Detect which cell encompasses the target text, then output its [X, Y] center coordinate. 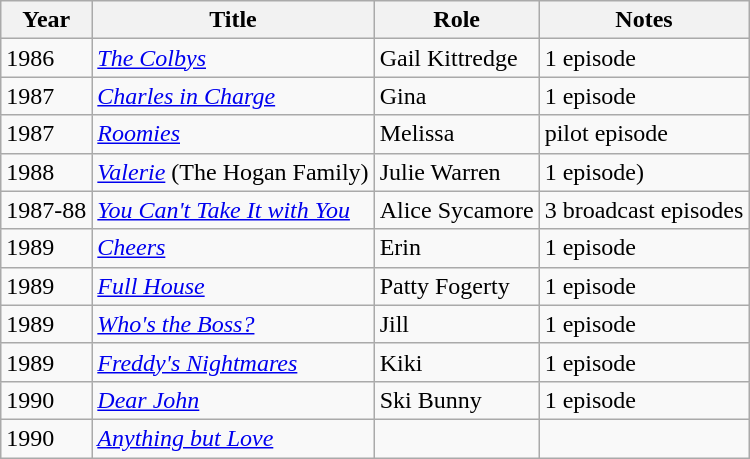
Ski Bunny [456, 400]
Role [456, 20]
The Colbys [233, 58]
Gail Kittredge [456, 58]
Charles in Charge [233, 96]
Full House [233, 286]
pilot episode [644, 134]
Freddy's Nightmares [233, 362]
1987-88 [46, 210]
Roomies [233, 134]
Gina [456, 96]
Who's the Boss? [233, 324]
Valerie (The Hogan Family) [233, 172]
Melissa [456, 134]
Alice Sycamore [456, 210]
Julie Warren [456, 172]
Erin [456, 248]
Cheers [233, 248]
3 broadcast episodes [644, 210]
1 episode) [644, 172]
Year [46, 20]
1986 [46, 58]
1988 [46, 172]
Jill [456, 324]
Patty Fogerty [456, 286]
You Can't Take It with You [233, 210]
Dear John [233, 400]
Title [233, 20]
Kiki [456, 362]
Notes [644, 20]
Anything but Love [233, 438]
